Scan for the cell matching the given text and deliver its (X, Y) coordinate at center. 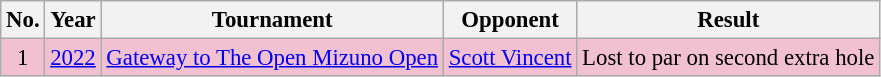
1 (23, 58)
No. (23, 20)
Scott Vincent (510, 58)
Tournament (272, 20)
Lost to par on second extra hole (728, 58)
Year (73, 20)
Opponent (510, 20)
2022 (73, 58)
Gateway to The Open Mizuno Open (272, 58)
Result (728, 20)
